From the cell containing the given text, extract its center point as [X, Y] coordinate. 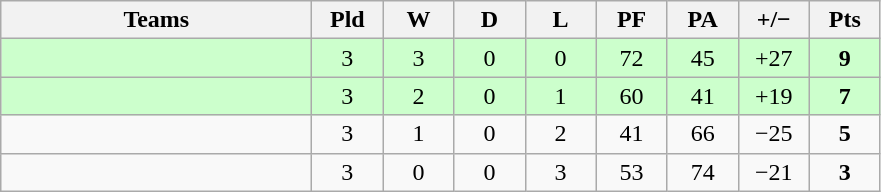
72 [632, 58]
+27 [774, 58]
53 [632, 172]
PF [632, 20]
9 [844, 58]
60 [632, 96]
−25 [774, 134]
66 [702, 134]
Pts [844, 20]
+/− [774, 20]
PA [702, 20]
Teams [156, 20]
7 [844, 96]
Pld [348, 20]
45 [702, 58]
74 [702, 172]
−21 [774, 172]
5 [844, 134]
D [490, 20]
+19 [774, 96]
W [418, 20]
L [560, 20]
